Scan for the cell matching the given text and deliver its [x, y] coordinate at center. 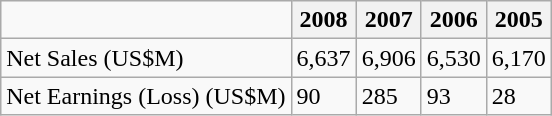
2007 [388, 20]
2008 [324, 20]
93 [454, 96]
Net Sales (US$M) [146, 58]
2005 [518, 20]
6,906 [388, 58]
90 [324, 96]
6,170 [518, 58]
6,530 [454, 58]
Net Earnings (Loss) (US$M) [146, 96]
28 [518, 96]
6,637 [324, 58]
285 [388, 96]
2006 [454, 20]
